Locate the cell with the specified text and output its [x, y] center coordinate. 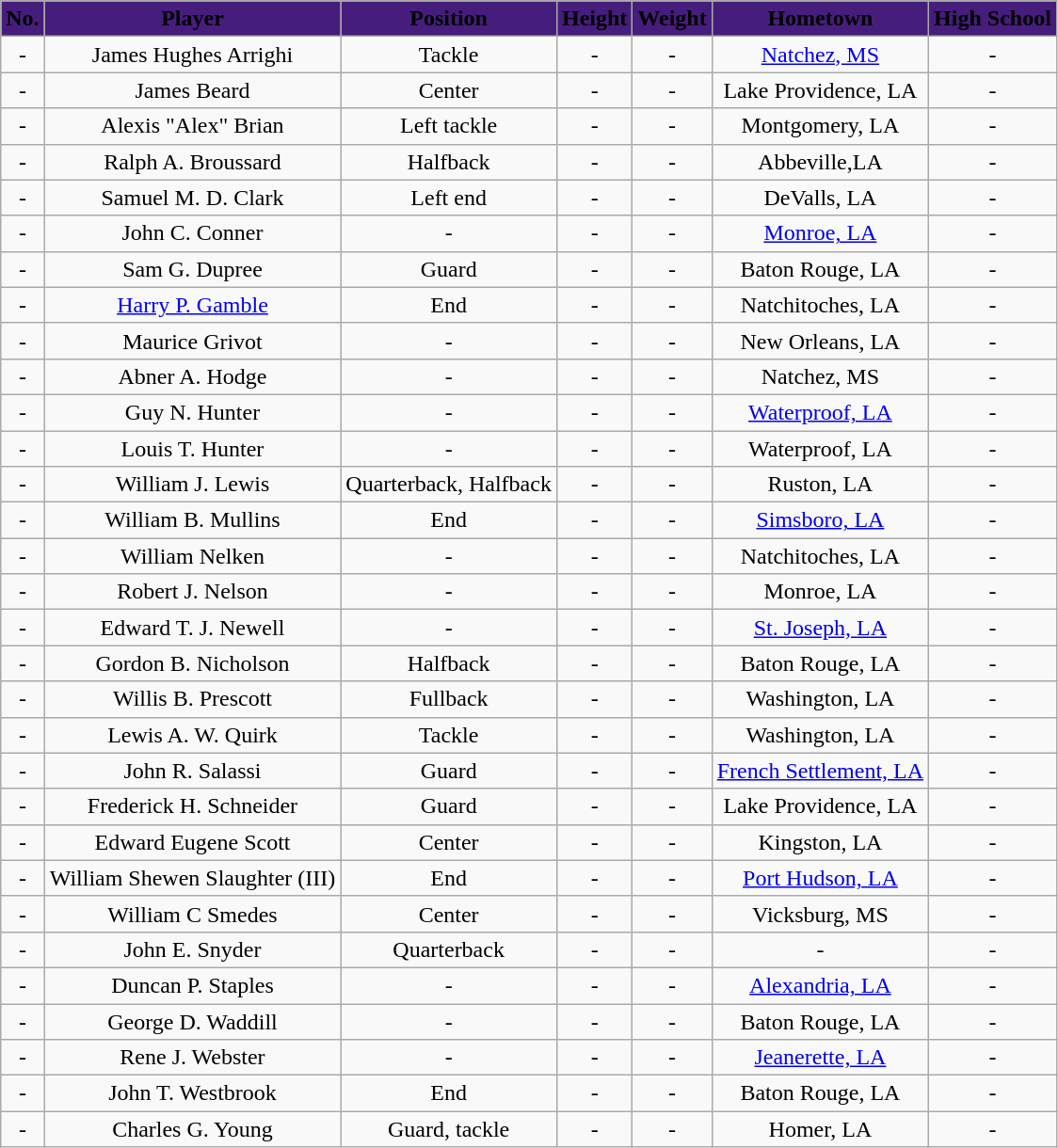
George D. Waddill [192, 1021]
William J. Lewis [192, 485]
Left end [449, 198]
Abbeville,LA [820, 162]
Sam G. Dupree [192, 269]
Duncan P. Staples [192, 985]
Samuel M. D. Clark [192, 198]
Fullback [449, 699]
Homer, LA [820, 1129]
Montgomery, LA [820, 126]
Robert J. Nelson [192, 592]
Edward T. J. Newell [192, 628]
Vicksburg, MS [820, 914]
Ruston, LA [820, 485]
Rene J. Webster [192, 1058]
William B. Mullins [192, 520]
Abner A. Hodge [192, 376]
Maurice Grivot [192, 341]
Gordon B. Nicholson [192, 663]
John T. Westbrook [192, 1093]
DeValls, LA [820, 198]
Ralph A. Broussard [192, 162]
Left tackle [449, 126]
Guy N. Hunter [192, 412]
Harry P. Gamble [192, 305]
John C. Conner [192, 233]
Quarterback [449, 949]
Charles G. Young [192, 1129]
Quarterback, Halfback [449, 485]
High School [993, 19]
New Orleans, LA [820, 341]
Kingston, LA [820, 842]
French Settlement, LA [820, 771]
James Beard [192, 90]
Port Hudson, LA [820, 878]
Weight [672, 19]
Height [594, 19]
Simsboro, LA [820, 520]
Hometown [820, 19]
Louis T. Hunter [192, 449]
Frederick H. Schneider [192, 806]
Jeanerette, LA [820, 1058]
Player [192, 19]
No. [23, 19]
Guard, tackle [449, 1129]
John E. Snyder [192, 949]
William Shewen Slaughter (III) [192, 878]
Alexandria, LA [820, 985]
James Hughes Arrighi [192, 55]
Lewis A. W. Quirk [192, 735]
St. Joseph, LA [820, 628]
William C Smedes [192, 914]
Alexis "Alex" Brian [192, 126]
William Nelken [192, 556]
Edward Eugene Scott [192, 842]
Position [449, 19]
Willis B. Prescott [192, 699]
John R. Salassi [192, 771]
